Provide the [X, Y] coordinate of the cell's center where the given text is located.  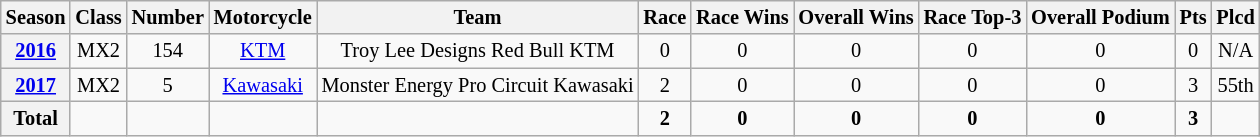
Overall Podium [1100, 17]
Pts [1194, 17]
KTM [263, 51]
Plcd [1236, 17]
Season [36, 17]
Number [168, 17]
55th [1236, 85]
Team [478, 17]
Total [36, 118]
Overall Wins [856, 17]
Race Top-3 [973, 17]
2017 [36, 85]
Race [664, 17]
N/A [1236, 51]
Motorcycle [263, 17]
Race Wins [742, 17]
5 [168, 85]
154 [168, 51]
2016 [36, 51]
Troy Lee Designs Red Bull KTM [478, 51]
Kawasaki [263, 85]
Monster Energy Pro Circuit Kawasaki [478, 85]
Class [98, 17]
